From the cell containing the given text, extract its center point as [X, Y] coordinate. 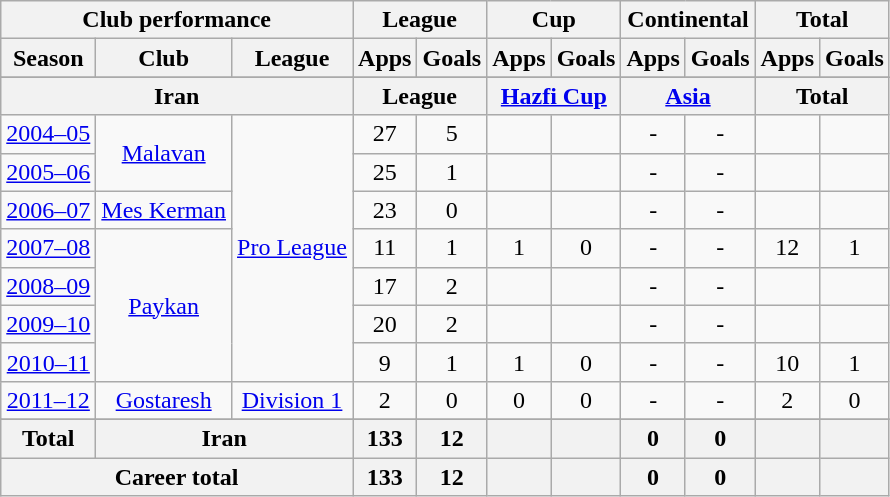
2009–10 [48, 324]
Pro League [292, 248]
2010–11 [48, 362]
2008–09 [48, 286]
Gostaresh [164, 400]
2007–08 [48, 248]
Club [164, 58]
Asia [688, 96]
17 [385, 286]
Paykan [164, 305]
Continental [688, 20]
Malavan [164, 153]
Career total [177, 477]
2004–05 [48, 134]
27 [385, 134]
Hazfi Cup [554, 96]
11 [385, 248]
5 [452, 134]
Season [48, 58]
23 [385, 210]
Division 1 [292, 400]
Cup [554, 20]
Club performance [177, 20]
25 [385, 172]
10 [787, 362]
20 [385, 324]
2005–06 [48, 172]
2011–12 [48, 400]
9 [385, 362]
Mes Kerman [164, 210]
2006–07 [48, 210]
